Scan for the cell matching the given text and deliver its [x, y] coordinate at center. 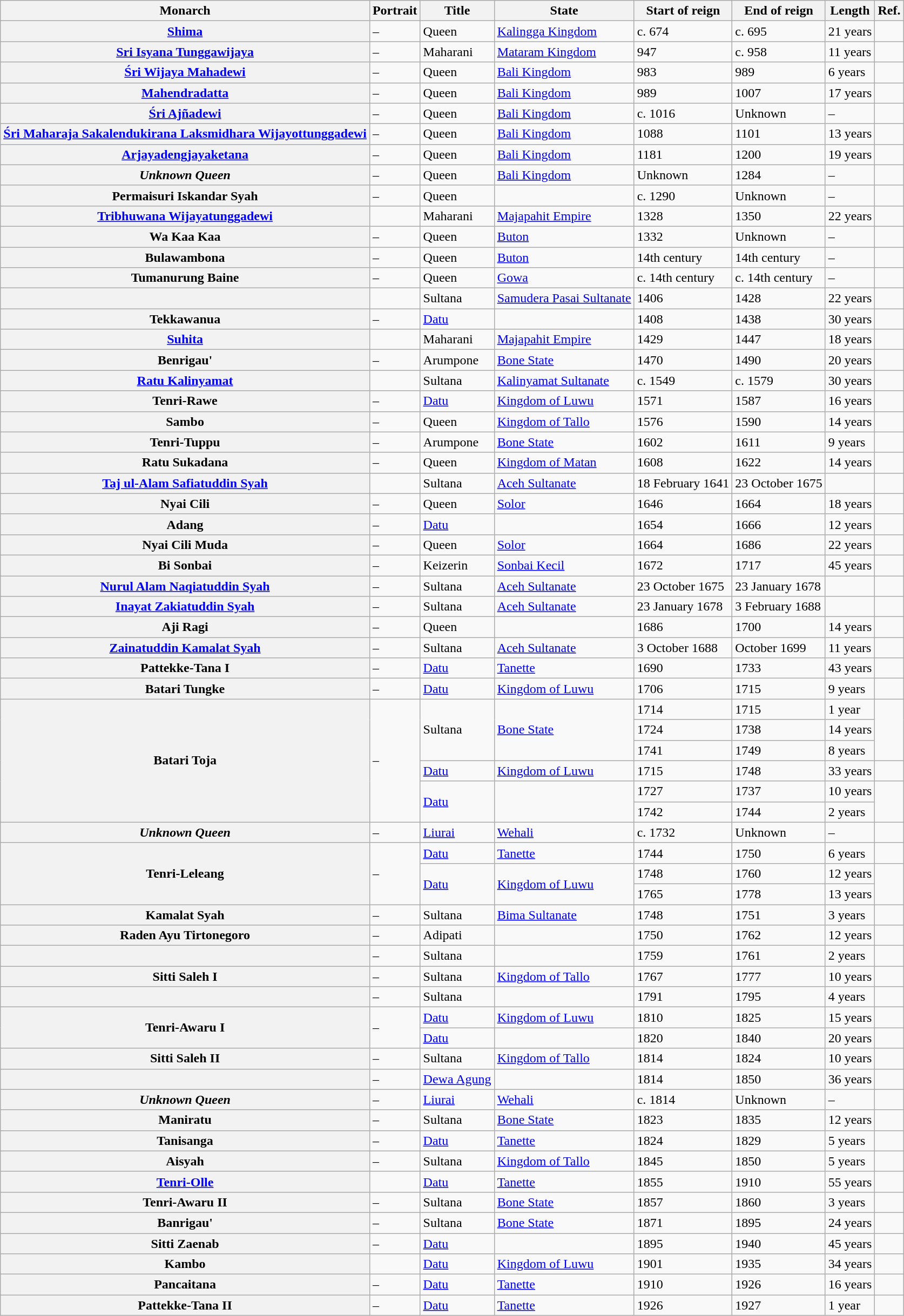
8 years [850, 750]
Tenri-Awaru II [185, 1202]
Sitti Saleh II [185, 1059]
Adipati [457, 935]
Tenri-Leleang [185, 873]
1741 [683, 750]
1622 [779, 463]
Taj ul-Alam Safiatuddin Syah [185, 483]
1690 [683, 668]
1284 [779, 175]
Śri Ajñadewi [185, 113]
c. 1732 [683, 832]
947 [683, 52]
c. 1814 [683, 1100]
1447 [779, 340]
1727 [683, 791]
End of reign [779, 11]
Aisyah [185, 1161]
Start of reign [683, 11]
Arjayadengjayaketana [185, 154]
Pattekke-Tana I [185, 668]
Tekkawanua [185, 319]
c. 958 [779, 52]
State [564, 11]
1350 [779, 216]
Kingdom of Matan [564, 463]
1590 [779, 422]
1571 [683, 401]
Tanisanga [185, 1141]
34 years [850, 1264]
Kalinyamat Sultanate [564, 381]
1408 [683, 319]
1762 [779, 935]
18 February 1641 [683, 483]
1749 [779, 750]
3 February 1688 [779, 607]
Maniratu [185, 1120]
1791 [683, 997]
Śri Maharaja Sakalendukirana Laksmidhara Wijayottunggadewi [185, 134]
1706 [683, 689]
1717 [779, 565]
1646 [683, 504]
Wa Kaa Kaa [185, 236]
1611 [779, 442]
Banrigau' [185, 1223]
Length [850, 11]
1860 [779, 1202]
1608 [683, 463]
Ratu Kalinyamat [185, 381]
Nurul Alam Naqiatuddin Syah [185, 586]
Ratu Sukadana [185, 463]
1835 [779, 1120]
1181 [683, 154]
Śri Wijaya Mahadewi [185, 72]
Batari Tungke [185, 689]
c. 695 [779, 31]
1587 [779, 401]
1672 [683, 565]
Zainatuddin Kamalat Syah [185, 648]
Permaisuri Iskandar Syah [185, 195]
1765 [683, 894]
Batari Toja [185, 761]
Tenri-Tuppu [185, 442]
c. 674 [683, 31]
Tumanurung Baine [185, 278]
Aji Ragi [185, 627]
1855 [683, 1182]
Ref. [889, 11]
Tenri-Rawe [185, 401]
October 1699 [779, 648]
1751 [779, 915]
1429 [683, 340]
1935 [779, 1264]
1666 [779, 524]
36 years [850, 1079]
24 years [850, 1223]
1759 [683, 956]
1328 [683, 216]
1088 [683, 134]
Pattekke-Tana II [185, 1305]
15 years [850, 1017]
1742 [683, 812]
Shima [185, 31]
19 years [850, 154]
1761 [779, 956]
Pancaitana [185, 1285]
Kambo [185, 1264]
Sitti Saleh I [185, 976]
Kalingga Kingdom [564, 31]
Bima Sultanate [564, 915]
Keizerin [457, 565]
Title [457, 11]
1101 [779, 134]
1576 [683, 422]
21 years [850, 31]
Adang [185, 524]
Bulawambona [185, 257]
c. 1579 [779, 381]
1700 [779, 627]
1733 [779, 668]
33 years [850, 771]
Bi Sonbai [185, 565]
1767 [683, 976]
Inayat Zakiatuddin Syah [185, 607]
c. 1016 [683, 113]
1470 [683, 360]
1738 [779, 730]
Tenri-Awaru I [185, 1028]
1927 [779, 1305]
55 years [850, 1182]
c. 1549 [683, 381]
1760 [779, 873]
1200 [779, 154]
1438 [779, 319]
1007 [779, 93]
1406 [683, 299]
Portrait [395, 11]
1654 [683, 524]
1778 [779, 894]
1840 [779, 1038]
Samudera Pasai Sultanate [564, 299]
1428 [779, 299]
1724 [683, 730]
Mataram Kingdom [564, 52]
1845 [683, 1161]
Kamalat Syah [185, 915]
1777 [779, 976]
4 years [850, 997]
Sitti Zaenab [185, 1243]
1714 [683, 709]
1490 [779, 360]
1332 [683, 236]
1829 [779, 1141]
1820 [683, 1038]
1857 [683, 1202]
Suhita [185, 340]
Benrigau' [185, 360]
Nyai Cili Muda [185, 545]
1940 [779, 1243]
1737 [779, 791]
1871 [683, 1223]
Dewa Agung [457, 1079]
Monarch [185, 11]
Sonbai Kecil [564, 565]
1823 [683, 1120]
17 years [850, 93]
1825 [779, 1017]
1795 [779, 997]
3 October 1688 [683, 648]
1602 [683, 442]
1810 [683, 1017]
1901 [683, 1264]
c. 1290 [683, 195]
Raden Ayu Tirtonegoro [185, 935]
Gowa [564, 278]
Tenri-Olle [185, 1182]
Mahendradatta [185, 93]
983 [683, 72]
Tribhuwana Wijayatunggadewi [185, 216]
Nyai Cili [185, 504]
Sri Isyana Tunggawijaya [185, 52]
43 years [850, 668]
Sambo [185, 422]
